Capture the cell that displays the provided text and extract its [x, y] central coordinate. 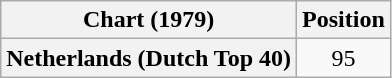
Netherlands (Dutch Top 40) [149, 58]
95 [344, 58]
Chart (1979) [149, 20]
Position [344, 20]
